Determine the [x, y] coordinate at the center of the cell enclosing the given text.  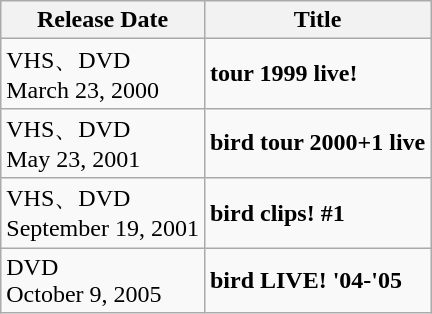
VHS、DVDSeptember 19, 2001 [103, 213]
tour 1999 live! [317, 74]
bird LIVE! '04-'05 [317, 280]
DVDOctober 9, 2005 [103, 280]
VHS、DVDMay 23, 2001 [103, 143]
Release Date [103, 20]
bird clips! #1 [317, 213]
Title [317, 20]
bird tour 2000+1 live [317, 143]
VHS、DVDMarch 23, 2000 [103, 74]
